Detect which cell encompasses the target text, then output its (X, Y) center coordinate. 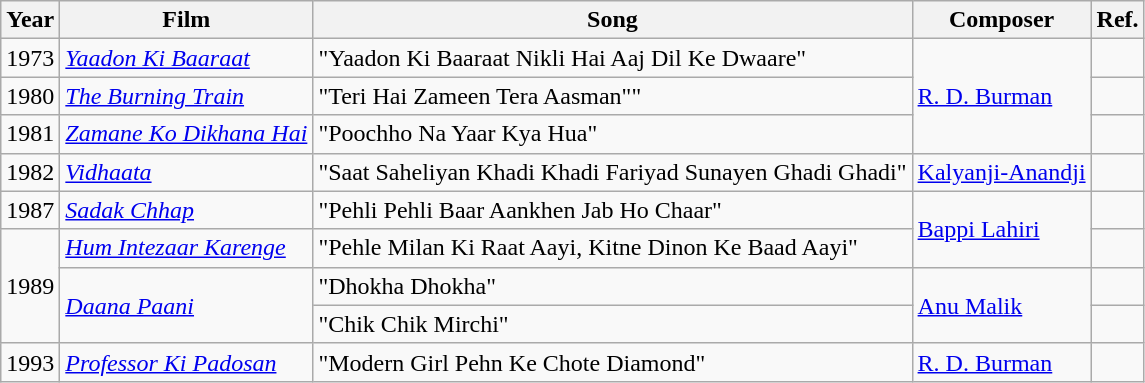
1973 (30, 58)
Daana Paani (186, 305)
1989 (30, 286)
1993 (30, 362)
"Modern Girl Pehn Ke Chote Diamond" (612, 362)
"Poochho Na Yaar Kya Hua" (612, 134)
Sadak Chhap (186, 210)
1982 (30, 172)
Vidhaata (186, 172)
Composer (1002, 20)
"Yaadon Ki Baaraat Nikli Hai Aaj Dil Ke Dwaare" (612, 58)
Bappi Lahiri (1002, 229)
"Pehli Pehli Baar Aankhen Jab Ho Chaar" (612, 210)
Yaadon Ki Baaraat (186, 58)
1980 (30, 96)
Anu Malik (1002, 305)
The Burning Train (186, 96)
Zamane Ko Dikhana Hai (186, 134)
Hum Intezaar Karenge (186, 248)
1987 (30, 210)
"Saat Saheliyan Khadi Khadi Fariyad Sunayen Ghadi Ghadi" (612, 172)
Ref. (1118, 20)
"Dhokha Dhokha" (612, 286)
Song (612, 20)
Year (30, 20)
"Teri Hai Zameen Tera Aasman"" (612, 96)
Kalyanji-Anandji (1002, 172)
Professor Ki Padosan (186, 362)
Film (186, 20)
1981 (30, 134)
"Pehle Milan Ki Raat Aayi, Kitne Dinon Ke Baad Aayi" (612, 248)
"Chik Chik Mirchi" (612, 324)
